Scan for the cell matching the given text and deliver its (X, Y) coordinate at center. 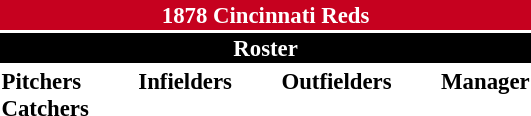
Roster (266, 48)
1878 Cincinnati Reds (266, 15)
